Detect which cell encompasses the target text, then output its [X, Y] center coordinate. 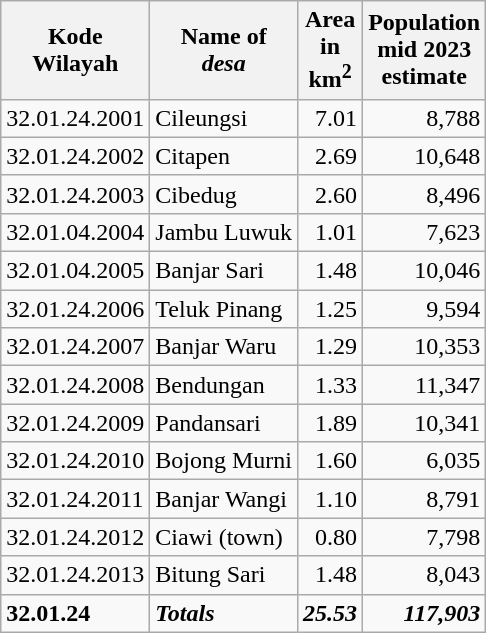
Bendungan [224, 385]
Bitung Sari [224, 575]
Jambu Luwuk [224, 232]
2.60 [330, 194]
10,353 [424, 347]
32.01.24.2006 [76, 309]
Area in km2 [330, 50]
32.01.24.2013 [76, 575]
32.01.24.2007 [76, 347]
1.25 [330, 309]
10,648 [424, 156]
1.10 [330, 499]
7.01 [330, 118]
7,623 [424, 232]
Totals [224, 613]
11,347 [424, 385]
6,035 [424, 461]
Banjar Wangi [224, 499]
8,496 [424, 194]
Banjar Waru [224, 347]
32.01.24.2003 [76, 194]
Teluk Pinang [224, 309]
Citapen [224, 156]
Bojong Murni [224, 461]
0.80 [330, 537]
32.01.24.2001 [76, 118]
32.01.24.2010 [76, 461]
Pandansari [224, 423]
8,788 [424, 118]
1.01 [330, 232]
1.89 [330, 423]
32.01.24.2011 [76, 499]
8,043 [424, 575]
Name of desa [224, 50]
32.01.24.2002 [76, 156]
32.01.04.2005 [76, 271]
9,594 [424, 309]
Populationmid 2023estimate [424, 50]
32.01.24.2009 [76, 423]
32.01.04.2004 [76, 232]
1.33 [330, 385]
Ciawi (town) [224, 537]
Cileungsi [224, 118]
25.53 [330, 613]
117,903 [424, 613]
8,791 [424, 499]
Banjar Sari [224, 271]
32.01.24 [76, 613]
2.69 [330, 156]
Cibedug [224, 194]
10,341 [424, 423]
32.01.24.2012 [76, 537]
32.01.24.2008 [76, 385]
1.29 [330, 347]
Kode Wilayah [76, 50]
10,046 [424, 271]
7,798 [424, 537]
1.60 [330, 461]
